Identify which cell holds the provided text, then report its [x, y] central coordinate. 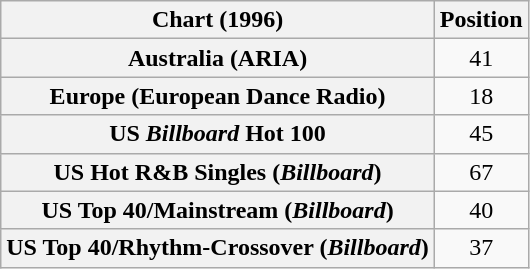
US Billboard Hot 100 [218, 134]
37 [481, 248]
67 [481, 172]
Europe (European Dance Radio) [218, 96]
45 [481, 134]
US Top 40/Mainstream (Billboard) [218, 210]
Chart (1996) [218, 20]
41 [481, 58]
US Hot R&B Singles (Billboard) [218, 172]
US Top 40/Rhythm-Crossover (Billboard) [218, 248]
40 [481, 210]
Position [481, 20]
Australia (ARIA) [218, 58]
18 [481, 96]
